From the cell containing the given text, extract its center point as (X, Y) coordinate. 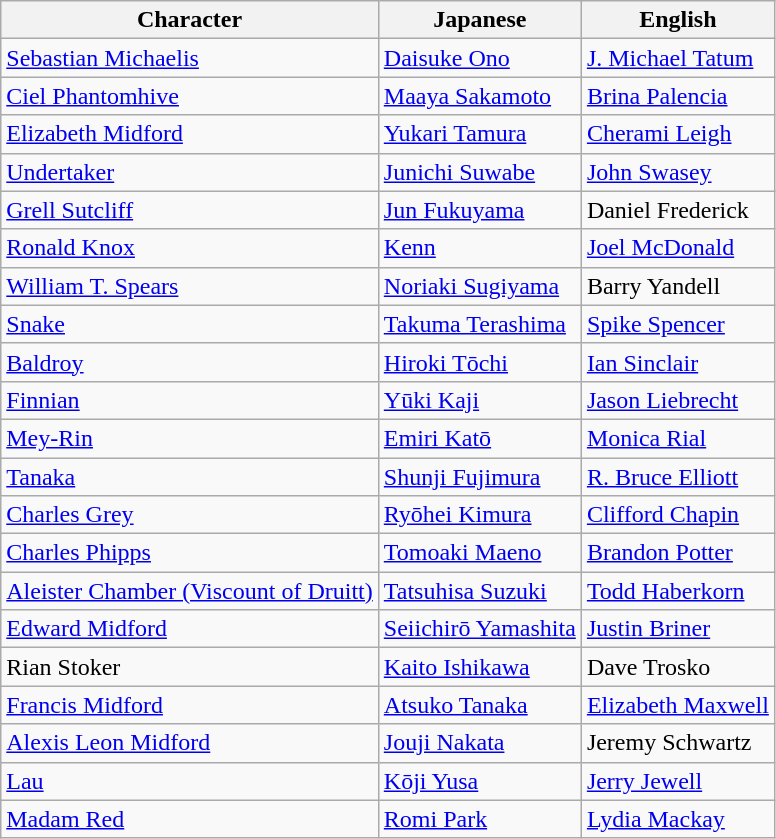
John Swasey (678, 172)
Ronald Knox (190, 248)
Sebastian Michaelis (190, 58)
Kaito Ishikawa (480, 667)
Tatsuhisa Suzuki (480, 591)
Elizabeth Midford (190, 134)
Romi Park (480, 819)
Lydia Mackay (678, 819)
Edward Midford (190, 629)
Brina Palencia (678, 96)
Dave Trosko (678, 667)
Junichi Suwabe (480, 172)
Monica Rial (678, 438)
Japanese (480, 20)
Brandon Potter (678, 553)
Lau (190, 781)
R. Bruce Elliott (678, 477)
Madam Red (190, 819)
Baldroy (190, 362)
Character (190, 20)
Hiroki Tōchi (480, 362)
Joel McDonald (678, 248)
Shunji Fujimura (480, 477)
Charles Grey (190, 515)
Ian Sinclair (678, 362)
Undertaker (190, 172)
Aleister Chamber (Viscount of Druitt) (190, 591)
Noriaki Sugiyama (480, 286)
Kenn (480, 248)
Daisuke Ono (480, 58)
Emiri Katō (480, 438)
Finnian (190, 400)
Spike Spencer (678, 324)
J. Michael Tatum (678, 58)
William T. Spears (190, 286)
Mey-Rin (190, 438)
Jeremy Schwartz (678, 743)
Grell Sutcliff (190, 210)
Rian Stoker (190, 667)
Ciel Phantomhive (190, 96)
Daniel Frederick (678, 210)
English (678, 20)
Tomoaki Maeno (480, 553)
Jouji Nakata (480, 743)
Todd Haberkorn (678, 591)
Yukari Tamura (480, 134)
Seiichirō Yamashita (480, 629)
Charles Phipps (190, 553)
Atsuko Tanaka (480, 705)
Snake (190, 324)
Elizabeth Maxwell (678, 705)
Tanaka (190, 477)
Barry Yandell (678, 286)
Alexis Leon Midford (190, 743)
Maaya Sakamoto (480, 96)
Jun Fukuyama (480, 210)
Clifford Chapin (678, 515)
Ryōhei Kimura (480, 515)
Justin Briner (678, 629)
Francis Midford (190, 705)
Kōji Yusa (480, 781)
Cherami Leigh (678, 134)
Jerry Jewell (678, 781)
Jason Liebrecht (678, 400)
Takuma Terashima (480, 324)
Yūki Kaji (480, 400)
